Pinpoint the cell where the given text exists, returning its (x, y) midpoint coordinate. 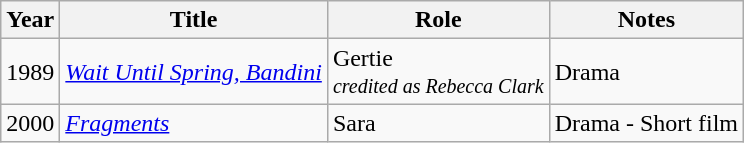
1989 (30, 72)
Gertiecredited as Rebecca Clark (438, 72)
2000 (30, 123)
Fragments (194, 123)
Drama (646, 72)
Wait Until Spring, Bandini (194, 72)
Sara (438, 123)
Notes (646, 20)
Title (194, 20)
Year (30, 20)
Drama - Short film (646, 123)
Role (438, 20)
